Determine the (X, Y) coordinate at the center of the cell enclosing the given text.  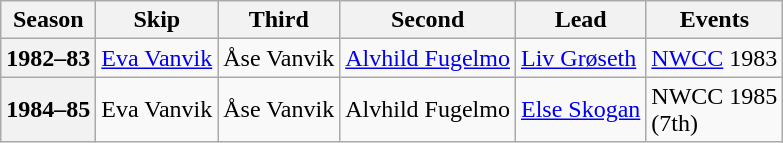
1982–83 (48, 58)
Liv Grøseth (580, 58)
Second (428, 20)
Else Skogan (580, 110)
Skip (157, 20)
Lead (580, 20)
Season (48, 20)
Events (714, 20)
NWCC 1985 (7th) (714, 110)
Third (279, 20)
1984–85 (48, 110)
NWCC 1983 (714, 58)
